Locate the cell with the specified text and output its (X, Y) center coordinate. 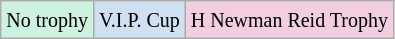
H Newman Reid Trophy (289, 20)
No trophy (48, 20)
V.I.P. Cup (139, 20)
